Find where the given text appears and provide that cell's center as (X, Y) coordinate. 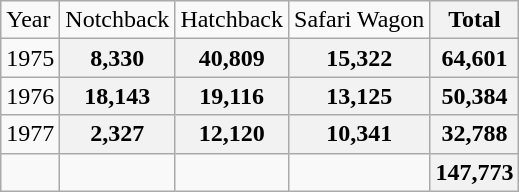
50,384 (474, 96)
1975 (30, 58)
64,601 (474, 58)
Safari Wagon (360, 20)
Total (474, 20)
Year (30, 20)
12,120 (232, 134)
32,788 (474, 134)
19,116 (232, 96)
1977 (30, 134)
Hatchback (232, 20)
2,327 (118, 134)
40,809 (232, 58)
Notchback (118, 20)
13,125 (360, 96)
18,143 (118, 96)
10,341 (360, 134)
1976 (30, 96)
147,773 (474, 172)
8,330 (118, 58)
15,322 (360, 58)
